Capture the cell that displays the provided text and extract its [x, y] central coordinate. 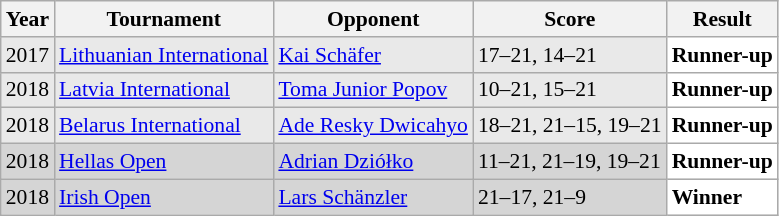
Winner [722, 197]
Ade Resky Dwicahyo [373, 126]
Opponent [373, 19]
Belarus International [164, 126]
Toma Junior Popov [373, 90]
Hellas Open [164, 162]
Adrian Dziółko [373, 162]
21–17, 21–9 [570, 197]
Lars Schänzler [373, 197]
Result [722, 19]
Latvia International [164, 90]
Kai Schäfer [373, 55]
Year [28, 19]
Irish Open [164, 197]
11–21, 21–19, 19–21 [570, 162]
2017 [28, 55]
Lithuanian International [164, 55]
Tournament [164, 19]
Score [570, 19]
10–21, 15–21 [570, 90]
18–21, 21–15, 19–21 [570, 126]
17–21, 14–21 [570, 55]
